Pinpoint the cell where the given text exists, returning its (X, Y) midpoint coordinate. 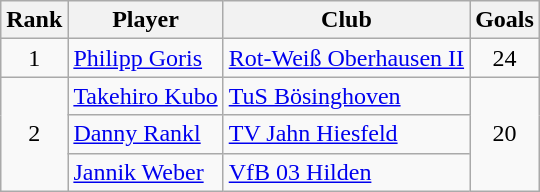
2 (34, 134)
Rank (34, 20)
TV Jahn Hiesfeld (346, 134)
Goals (505, 20)
Philipp Goris (146, 58)
Rot-Weiß Oberhausen II (346, 58)
Takehiro Kubo (146, 96)
20 (505, 134)
Club (346, 20)
Danny Rankl (146, 134)
1 (34, 58)
Jannik Weber (146, 172)
TuS Bösinghoven (346, 96)
Player (146, 20)
VfB 03 Hilden (346, 172)
24 (505, 58)
